Find where the given text appears and provide that cell's center as [X, Y] coordinate. 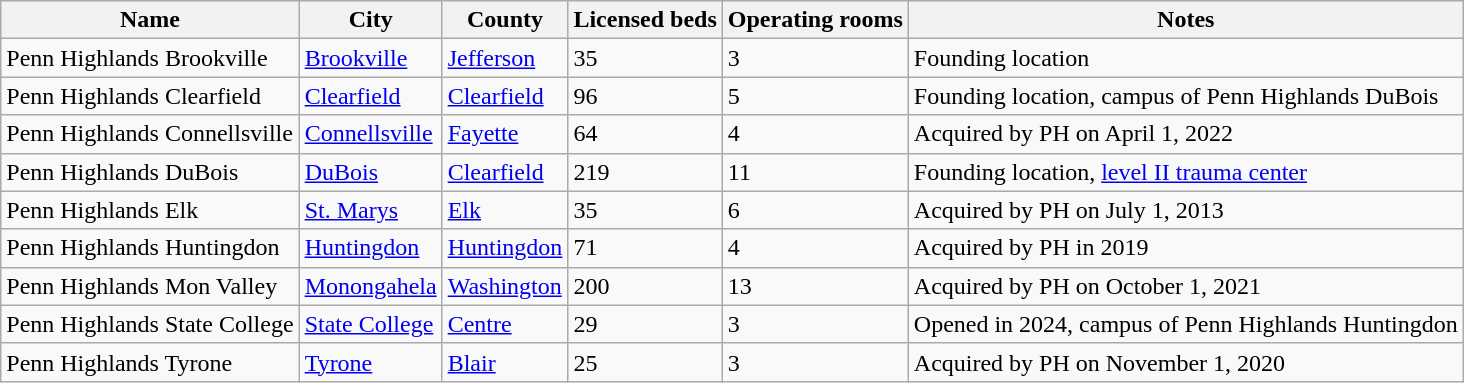
Connellsville [370, 134]
11 [815, 172]
Penn Highlands Clearfield [150, 96]
Acquired by PH on October 1, 2021 [1186, 286]
Licensed beds [645, 20]
Founding location, level II trauma center [1186, 172]
Notes [1186, 20]
City [370, 20]
Jefferson [505, 58]
Penn Highlands Connellsville [150, 134]
Penn Highlands Huntingdon [150, 248]
Tyrone [370, 362]
5 [815, 96]
200 [645, 286]
Opened in 2024, campus of Penn Highlands Huntingdon [1186, 324]
Elk [505, 210]
Penn Highlands DuBois [150, 172]
Founding location [1186, 58]
Penn Highlands Brookville [150, 58]
Penn Highlands Elk [150, 210]
County [505, 20]
71 [645, 248]
Blair [505, 362]
Brookville [370, 58]
6 [815, 210]
29 [645, 324]
Penn Highlands Mon Valley [150, 286]
Fayette [505, 134]
St. Marys [370, 210]
64 [645, 134]
Washington [505, 286]
219 [645, 172]
Operating rooms [815, 20]
Name [150, 20]
Acquired by PH on July 1, 2013 [1186, 210]
Founding location, campus of Penn Highlands DuBois [1186, 96]
Monongahela [370, 286]
Penn Highlands Tyrone [150, 362]
13 [815, 286]
Centre [505, 324]
Acquired by PH in 2019 [1186, 248]
Acquired by PH on November 1, 2020 [1186, 362]
State College [370, 324]
96 [645, 96]
DuBois [370, 172]
Penn Highlands State College [150, 324]
Acquired by PH on April 1, 2022 [1186, 134]
25 [645, 362]
